From the cell containing the given text, extract its center point as [X, Y] coordinate. 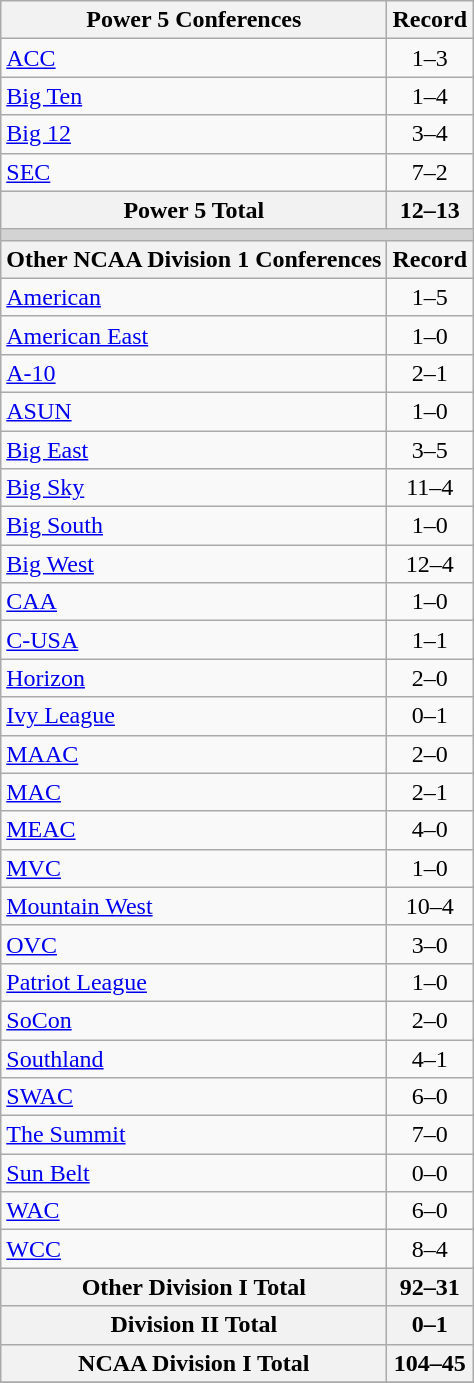
SWAC [194, 1097]
Big South [194, 526]
1–3 [430, 58]
CAA [194, 602]
MAAC [194, 754]
Big West [194, 564]
Other NCAA Division 1 Conferences [194, 259]
A-10 [194, 373]
Ivy League [194, 716]
WCC [194, 1249]
1–4 [430, 96]
Horizon [194, 678]
0–0 [430, 1173]
Big Ten [194, 96]
WAC [194, 1211]
Big 12 [194, 134]
NCAA Division I Total [194, 1363]
OVC [194, 944]
MAC [194, 792]
8–4 [430, 1249]
1–1 [430, 640]
MVC [194, 868]
1–5 [430, 297]
Division II Total [194, 1325]
MEAC [194, 830]
4–0 [430, 830]
12–4 [430, 564]
Southland [194, 1059]
Patriot League [194, 982]
Sun Belt [194, 1173]
Big Sky [194, 488]
12–13 [430, 210]
SEC [194, 172]
American [194, 297]
Power 5 Total [194, 210]
3–4 [430, 134]
Other Division I Total [194, 1287]
104–45 [430, 1363]
Mountain West [194, 906]
American East [194, 335]
Big East [194, 449]
SoCon [194, 1020]
ACC [194, 58]
7–2 [430, 172]
7–0 [430, 1135]
4–1 [430, 1059]
11–4 [430, 488]
92–31 [430, 1287]
C-USA [194, 640]
Power 5 Conferences [194, 20]
The Summit [194, 1135]
3–0 [430, 944]
3–5 [430, 449]
10–4 [430, 906]
ASUN [194, 411]
